Pinpoint the cell where the given text exists, returning its (x, y) midpoint coordinate. 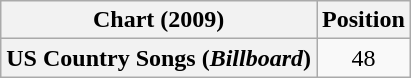
Position (364, 20)
US Country Songs (Billboard) (159, 58)
48 (364, 58)
Chart (2009) (159, 20)
